Capture the cell that displays the provided text and extract its [X, Y] central coordinate. 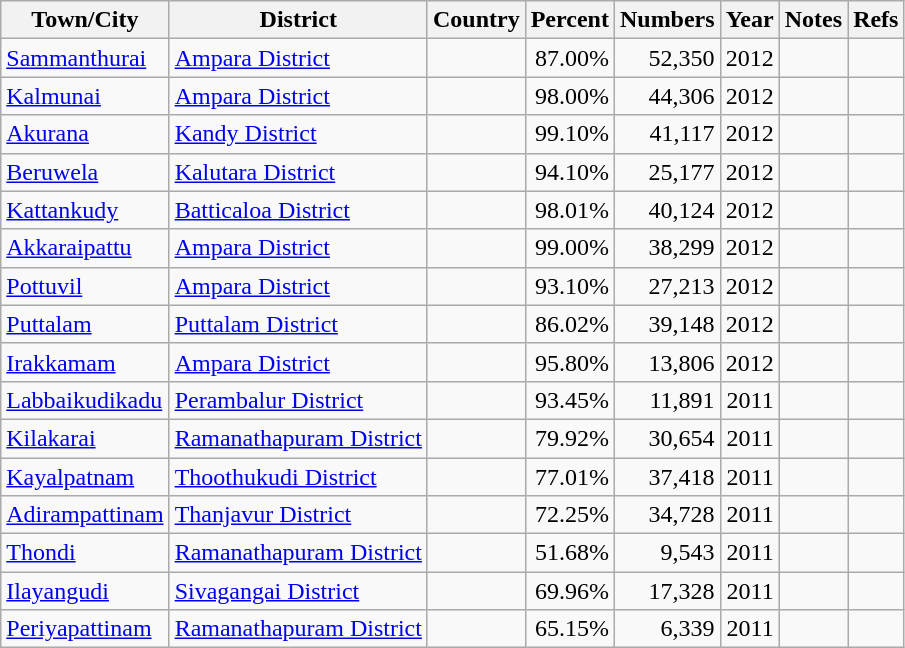
Percent [570, 20]
Batticaloa District [298, 210]
86.02% [570, 324]
17,328 [667, 591]
99.10% [570, 134]
93.45% [570, 400]
65.15% [570, 629]
Kayalpatnam [85, 477]
27,213 [667, 286]
25,177 [667, 172]
Adirampattinam [85, 515]
Kilakarai [85, 438]
Pottuvil [85, 286]
Kattankudy [85, 210]
98.01% [570, 210]
Beruwela [85, 172]
93.10% [570, 286]
Thanjavur District [298, 515]
Ilayangudi [85, 591]
30,654 [667, 438]
Akkaraipattu [85, 248]
Numbers [667, 20]
Refs [876, 20]
77.01% [570, 477]
40,124 [667, 210]
Irakkamam [85, 362]
Puttalam [85, 324]
38,299 [667, 248]
79.92% [570, 438]
51.68% [570, 553]
39,148 [667, 324]
District [298, 20]
Periyapattinam [85, 629]
Country [476, 20]
87.00% [570, 58]
37,418 [667, 477]
Puttalam District [298, 324]
Kandy District [298, 134]
Sammanthurai [85, 58]
98.00% [570, 96]
Akurana [85, 134]
95.80% [570, 362]
Kalmunai [85, 96]
Thoothukudi District [298, 477]
Perambalur District [298, 400]
44,306 [667, 96]
Town/City [85, 20]
9,543 [667, 553]
41,117 [667, 134]
94.10% [570, 172]
Sivagangai District [298, 591]
72.25% [570, 515]
Kalutara District [298, 172]
34,728 [667, 515]
99.00% [570, 248]
Year [750, 20]
Labbaikudikadu [85, 400]
Thondi [85, 553]
69.96% [570, 591]
13,806 [667, 362]
Notes [813, 20]
6,339 [667, 629]
11,891 [667, 400]
52,350 [667, 58]
